Provide the [X, Y] coordinate of the cell's center where the given text is located.  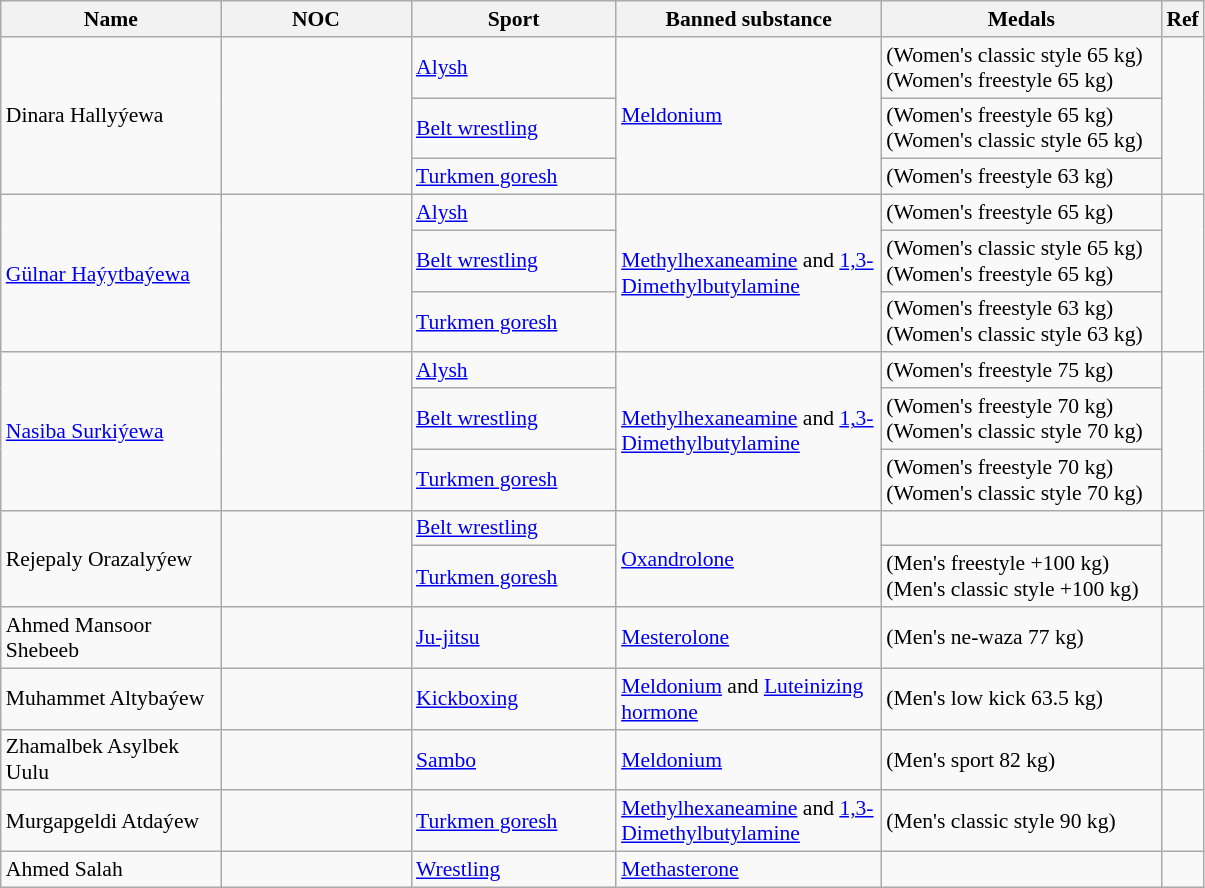
Meldonium and Luteinizing hormone [748, 698]
Sport [514, 19]
(Men's sport 82 kg) [1021, 760]
Muhammet Altybaýew [111, 698]
Methasterone [748, 870]
Murgapgeldi Atdaýew [111, 822]
Wrestling [514, 870]
(Women's freestyle 65 kg) [1021, 213]
Medals [1021, 19]
Rejepaly Orazalyýew [111, 558]
Ahmed Salah [111, 870]
Ju-jitsu [514, 638]
(Women's freestyle 65 kg) (Women's classic style 65 kg) [1021, 128]
Kickboxing [514, 698]
Sambo [514, 760]
Gülnar Haýytbaýewa [111, 274]
(Men's ne-waza 77 kg) [1021, 638]
(Women's freestyle 63 kg) (Women's classic style 63 kg) [1021, 322]
Oxandrolone [748, 558]
(Men's freestyle +100 kg) (Men's classic style +100 kg) [1021, 576]
Dinara Hallyýewa [111, 116]
Mesterolone [748, 638]
Name [111, 19]
(Women's freestyle 75 kg) [1021, 371]
NOC [316, 19]
(Men's classic style 90 kg) [1021, 822]
Nasiba Surkiýewa [111, 432]
Zhamalbek Asylbek Uulu [111, 760]
(Women's freestyle 63 kg) [1021, 177]
Banned substance [748, 19]
Ref [1182, 19]
(Men's low kick 63.5 kg) [1021, 698]
Ahmed Mansoor Shebeeb [111, 638]
